From the cell containing the given text, extract its center point as (X, Y) coordinate. 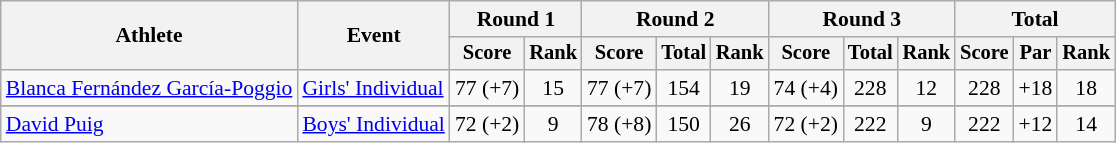
15 (553, 88)
154 (684, 88)
74 (+4) (806, 88)
+12 (1035, 124)
78 (+8) (619, 124)
+18 (1035, 88)
18 (1086, 88)
Event (374, 36)
19 (740, 88)
14 (1086, 124)
Round 2 (676, 19)
150 (684, 124)
26 (740, 124)
Round 1 (516, 19)
Athlete (150, 36)
David Puig (150, 124)
12 (927, 88)
Girls' Individual (374, 88)
Par (1035, 54)
Blanca Fernández García-Poggio (150, 88)
Boys' Individual (374, 124)
Round 3 (862, 19)
